Search for the cell housing the specified text and yield its [X, Y] center coordinate. 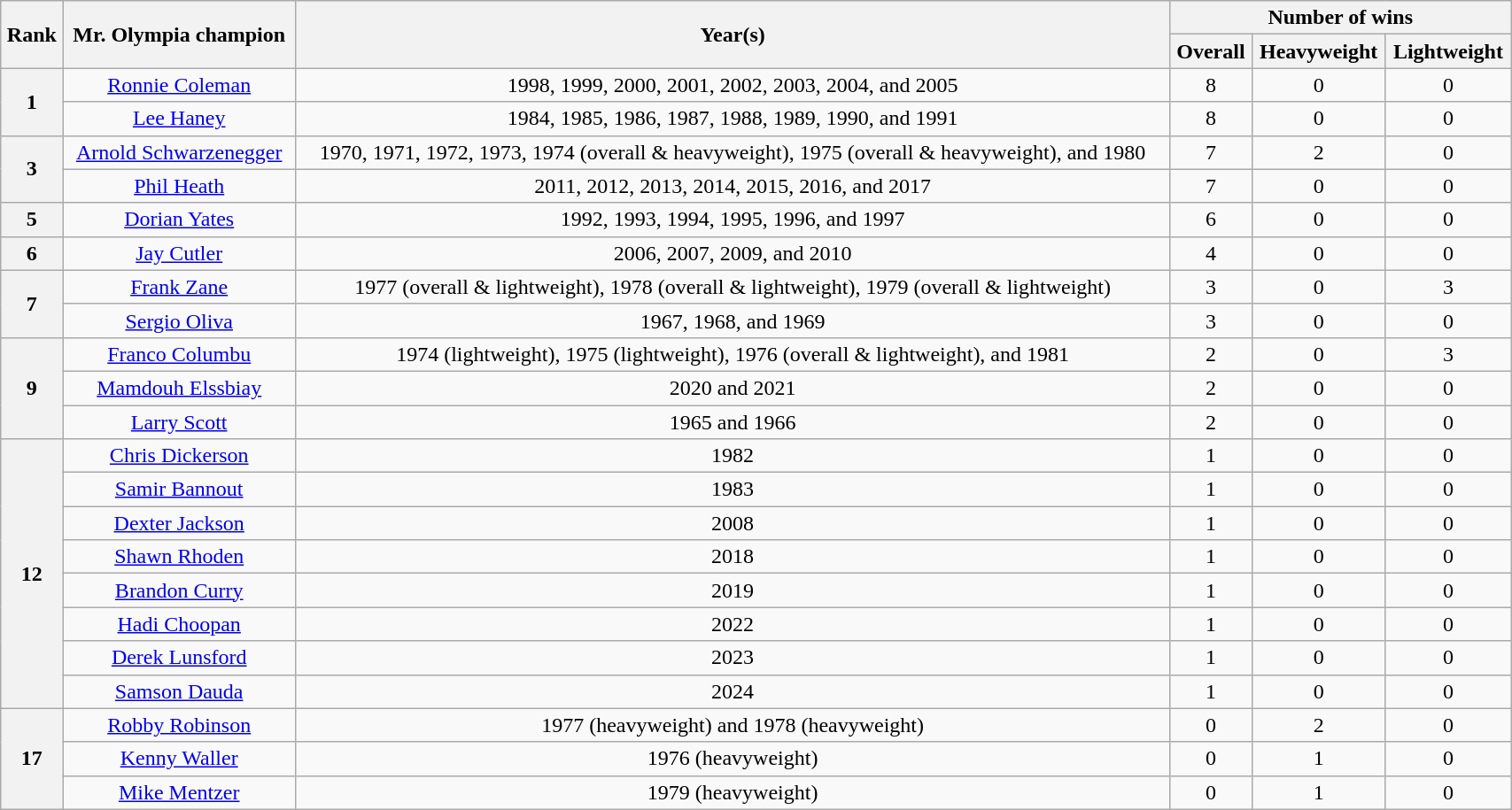
2022 [732, 624]
12 [32, 574]
Jay Cutler [179, 253]
1977 (overall & lightweight), 1978 (overall & lightweight), 1979 (overall & lightweight) [732, 287]
Mr. Olympia champion [179, 35]
Dorian Yates [179, 220]
1979 (heavyweight) [732, 792]
Lee Haney [179, 119]
Chris Dickerson [179, 456]
1974 (lightweight), 1975 (lightweight), 1976 (overall & lightweight), and 1981 [732, 354]
Brandon Curry [179, 590]
2023 [732, 658]
Sergio Oliva [179, 320]
Larry Scott [179, 422]
Number of wins [1341, 18]
Mamdouh Elssbiay [179, 388]
Mike Mentzer [179, 792]
Phil Heath [179, 186]
Hadi Choopan [179, 624]
2024 [732, 691]
Year(s) [732, 35]
1998, 1999, 2000, 2001, 2002, 2003, 2004, and 2005 [732, 85]
Shawn Rhoden [179, 557]
Frank Zane [179, 287]
Overall [1211, 51]
1977 (heavyweight) and 1978 (heavyweight) [732, 725]
Ronnie Coleman [179, 85]
Samir Bannout [179, 490]
1965 and 1966 [732, 422]
5 [32, 220]
Kenny Waller [179, 759]
1984, 1985, 1986, 1987, 1988, 1989, 1990, and 1991 [732, 119]
Heavyweight [1318, 51]
Robby Robinson [179, 725]
Lightweight [1447, 51]
17 [32, 759]
1970, 1971, 1972, 1973, 1974 (overall & heavyweight), 1975 (overall & heavyweight), and 1980 [732, 152]
2020 and 2021 [732, 388]
Rank [32, 35]
1967, 1968, and 1969 [732, 320]
1982 [732, 456]
1983 [732, 490]
Dexter Jackson [179, 523]
1992, 1993, 1994, 1995, 1996, and 1997 [732, 220]
2006, 2007, 2009, and 2010 [732, 253]
2018 [732, 557]
Arnold Schwarzenegger [179, 152]
4 [1211, 253]
1976 (heavyweight) [732, 759]
2011, 2012, 2013, 2014, 2015, 2016, and 2017 [732, 186]
Derek Lunsford [179, 658]
Franco Columbu [179, 354]
9 [32, 388]
Samson Dauda [179, 691]
2008 [732, 523]
2019 [732, 590]
